Provide the [x, y] coordinate of the cell's center where the given text is located.  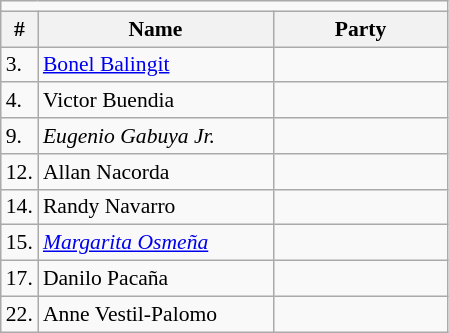
Party [360, 29]
3. [20, 65]
4. [20, 101]
Victor Buendia [156, 101]
Allan Nacorda [156, 172]
Name [156, 29]
17. [20, 279]
Bonel Balingit [156, 65]
# [20, 29]
9. [20, 136]
Randy Navarro [156, 207]
Danilo Pacaña [156, 279]
Eugenio Gabuya Jr. [156, 136]
22. [20, 314]
14. [20, 207]
12. [20, 172]
Anne Vestil-Palomo [156, 314]
Margarita Osmeña [156, 243]
15. [20, 243]
